Output the (X, Y) coordinate of the center of the cell containing the given text.  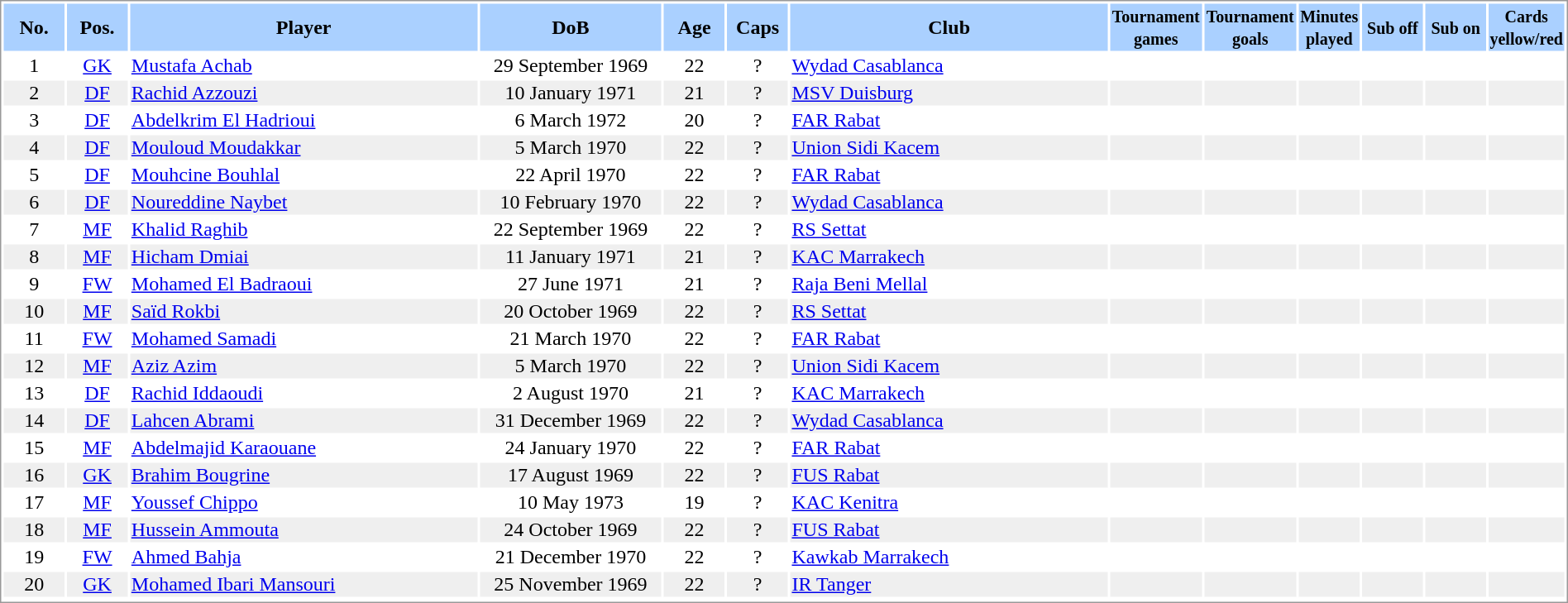
6 (33, 203)
Sub off (1393, 26)
DoB (571, 26)
18 (33, 530)
22 September 1969 (571, 229)
Cardsyellow/red (1527, 26)
Hussein Ammouta (304, 530)
17 (33, 502)
IR Tanger (949, 585)
25 November 1969 (571, 585)
Mohamed El Badraoui (304, 284)
24 January 1970 (571, 447)
14 (33, 421)
16 (33, 476)
Mustafa Achab (304, 65)
9 (33, 284)
Hicham Dmiai (304, 257)
Mouloud Moudakkar (304, 148)
11 January 1971 (571, 257)
Mohamed Ibari Mansouri (304, 585)
Player (304, 26)
20 October 1969 (571, 312)
Tournamentgames (1156, 26)
3 (33, 120)
2 (33, 93)
Club (949, 26)
Khalid Raghib (304, 229)
1 (33, 65)
Noureddine Naybet (304, 203)
24 October 1969 (571, 530)
21 March 1970 (571, 338)
6 March 1972 (571, 120)
21 December 1970 (571, 557)
4 (33, 148)
31 December 1969 (571, 421)
Caps (758, 26)
Pos. (98, 26)
Sub on (1456, 26)
13 (33, 393)
No. (33, 26)
15 (33, 447)
Kawkab Marrakech (949, 557)
Abdelkrim El Hadrioui (304, 120)
Rachid Azzouzi (304, 93)
11 (33, 338)
10 January 1971 (571, 93)
Abdelmajid Karaouane (304, 447)
Ahmed Bahja (304, 557)
10 February 1970 (571, 203)
Saïd Rokbi (304, 312)
Minutesplayed (1329, 26)
Age (695, 26)
Youssef Chippo (304, 502)
MSV Duisburg (949, 93)
12 (33, 366)
2 August 1970 (571, 393)
22 April 1970 (571, 175)
Brahim Bougrine (304, 476)
10 May 1973 (571, 502)
29 September 1969 (571, 65)
27 June 1971 (571, 284)
Lahcen Abrami (304, 421)
Aziz Azim (304, 366)
Mohamed Samadi (304, 338)
17 August 1969 (571, 476)
Tournamentgoals (1250, 26)
8 (33, 257)
7 (33, 229)
5 (33, 175)
Raja Beni Mellal (949, 284)
Mouhcine Bouhlal (304, 175)
10 (33, 312)
Rachid Iddaoudi (304, 393)
KAC Kenitra (949, 502)
